Return (x, y) of the center of cell containing provided text 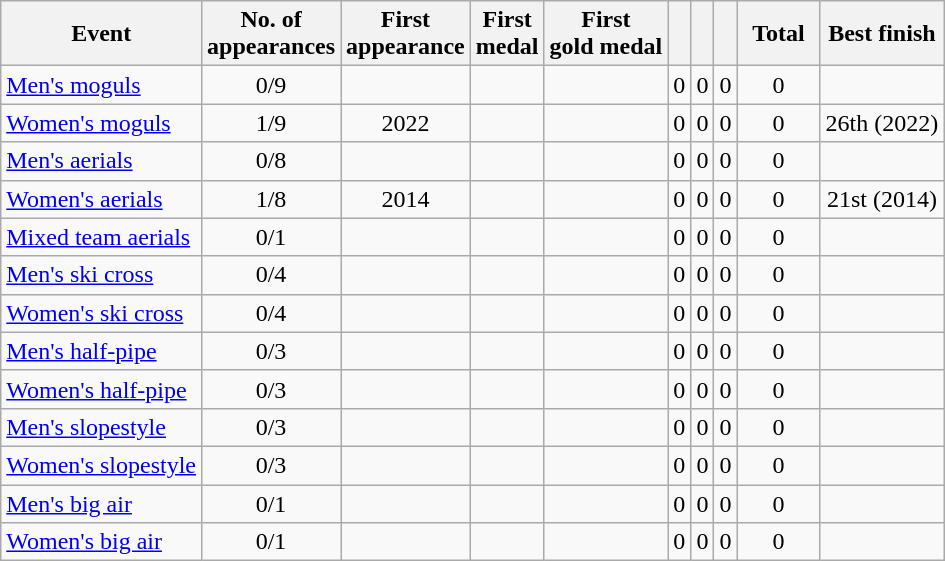
Men's half-pipe (102, 351)
0/8 (272, 161)
2022 (406, 123)
21st (2014) (882, 199)
Firstappearance (406, 34)
Firstgold medal (606, 34)
Men's ski cross (102, 275)
1/8 (272, 199)
Mixed team aerials (102, 237)
Men's moguls (102, 85)
No. ofappearances (272, 34)
Men's aerials (102, 161)
1/9 (272, 123)
26th (2022) (882, 123)
Women's big air (102, 542)
2014 (406, 199)
Women's half-pipe (102, 389)
Men's slopestyle (102, 427)
Event (102, 34)
0/9 (272, 85)
Firstmedal (507, 34)
Best finish (882, 34)
Total (778, 34)
Women's slopestyle (102, 465)
Women's aerials (102, 199)
Women's moguls (102, 123)
Women's ski cross (102, 313)
Men's big air (102, 503)
